Search for the cell housing the specified text and yield its (X, Y) center coordinate. 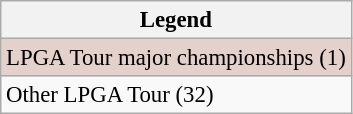
LPGA Tour major championships (1) (176, 58)
Legend (176, 20)
Other LPGA Tour (32) (176, 95)
